Output the [X, Y] coordinate of the center of the cell containing the given text.  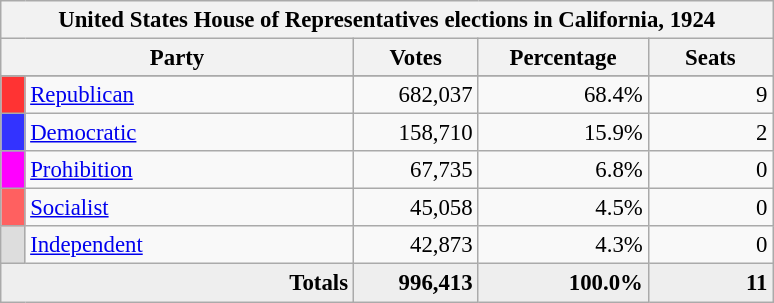
Party [178, 58]
United States House of Representatives elections in California, 1924 [387, 20]
4.5% [563, 208]
67,735 [416, 170]
682,037 [416, 95]
15.9% [563, 133]
Percentage [563, 58]
996,413 [416, 283]
Republican [189, 95]
Democratic [189, 133]
158,710 [416, 133]
42,873 [416, 245]
4.3% [563, 245]
Socialist [189, 208]
Seats [710, 58]
6.8% [563, 170]
Independent [189, 245]
45,058 [416, 208]
100.0% [563, 283]
9 [710, 95]
Votes [416, 58]
11 [710, 283]
2 [710, 133]
Prohibition [189, 170]
Totals [178, 283]
68.4% [563, 95]
